Return the (x, y) coordinate for the center point of the cell that contains the specified text.  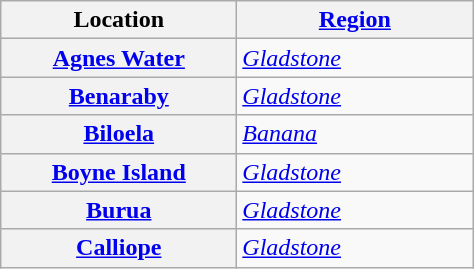
Benaraby (119, 96)
Banana (355, 134)
Calliope (119, 248)
Agnes Water (119, 58)
Region (355, 20)
Biloela (119, 134)
Boyne Island (119, 172)
Burua (119, 210)
Location (119, 20)
